Determine the [X, Y] coordinate at the center of the cell enclosing the given text.  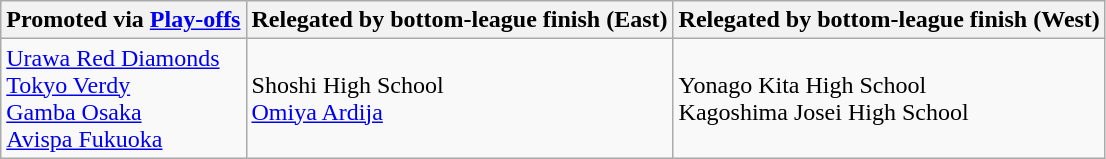
Relegated by bottom-league finish (East) [460, 20]
Promoted via Play-offs [124, 20]
Relegated by bottom-league finish (West) [889, 20]
Shoshi High SchoolOmiya Ardija [460, 98]
Urawa Red DiamondsTokyo VerdyGamba OsakaAvispa Fukuoka [124, 98]
Yonago Kita High SchoolKagoshima Josei High School [889, 98]
